Search for the cell housing the specified text and yield its [X, Y] center coordinate. 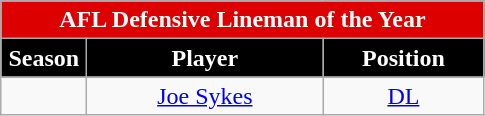
AFL Defensive Lineman of the Year [242, 20]
DL [404, 96]
Season [44, 58]
Joe Sykes [205, 96]
Player [205, 58]
Position [404, 58]
